Find where the given text appears and provide that cell's center as [x, y] coordinate. 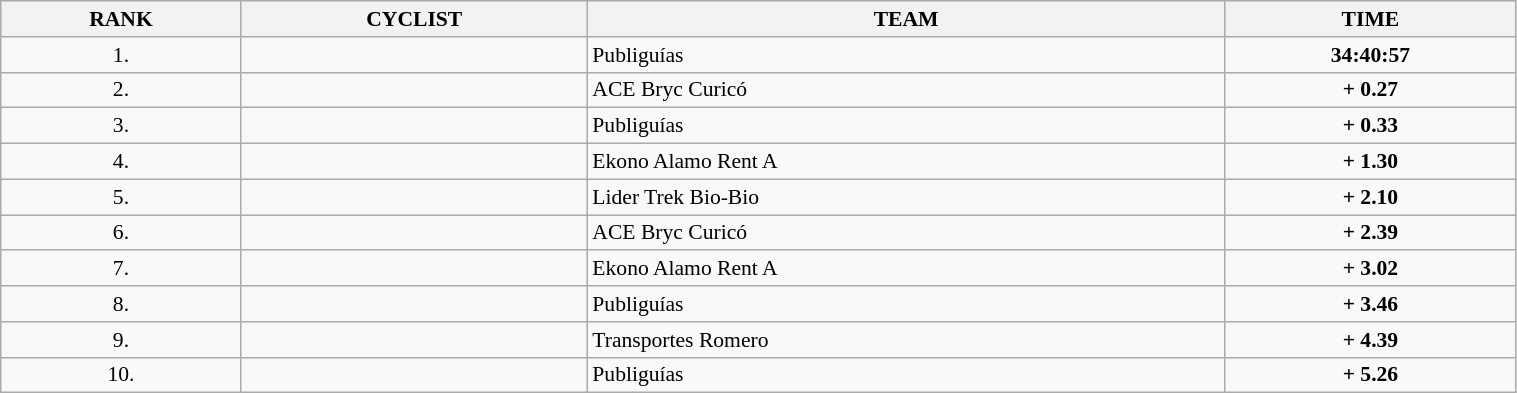
+ 0.33 [1370, 126]
Lider Trek Bio-Bio [906, 197]
CYCLIST [414, 19]
9. [121, 340]
+ 0.27 [1370, 90]
+ 2.10 [1370, 197]
3. [121, 126]
8. [121, 304]
+ 5.26 [1370, 375]
2. [121, 90]
10. [121, 375]
+ 3.46 [1370, 304]
+ 3.02 [1370, 269]
34:40:57 [1370, 55]
7. [121, 269]
4. [121, 162]
RANK [121, 19]
TEAM [906, 19]
+ 2.39 [1370, 233]
6. [121, 233]
+ 4.39 [1370, 340]
TIME [1370, 19]
Transportes Romero [906, 340]
1. [121, 55]
+ 1.30 [1370, 162]
5. [121, 197]
